Search for the cell housing the specified text and yield its [X, Y] center coordinate. 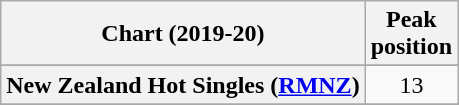
Peak position [411, 34]
Chart (2019-20) [183, 34]
New Zealand Hot Singles (RMNZ) [183, 85]
13 [411, 85]
